For the text-containing cell, return its midpoint in (x, y) coordinate format. 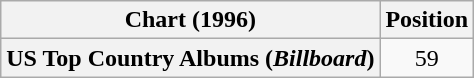
US Top Country Albums (Billboard) (190, 58)
Chart (1996) (190, 20)
Position (427, 20)
59 (427, 58)
